Identify which cell holds the provided text, then report its (X, Y) central coordinate. 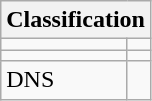
Classification (76, 20)
DNS (64, 80)
